Return (x, y) of the center of cell containing provided text 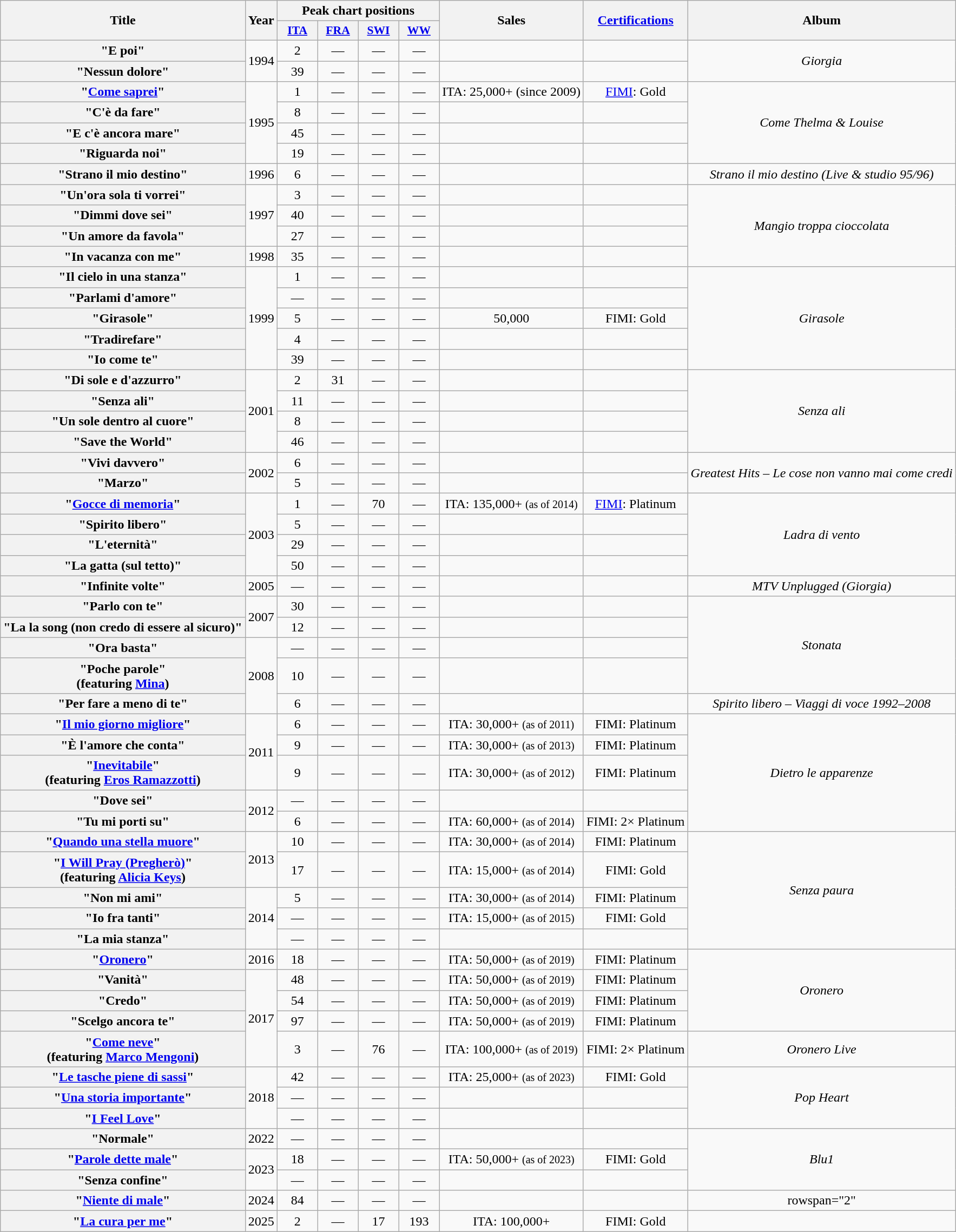
"Una storia importante" (123, 1097)
"Un amore da favola" (123, 236)
ITA (298, 31)
Greatest Hits – Le cose non vanno mai come credi (821, 473)
"Un sole dentro al cuore" (123, 421)
2008 (261, 675)
Title (123, 21)
"Tradirefare" (123, 339)
"Le tasche piene di sassi" (123, 1077)
45 (298, 133)
"Parlami d'amore" (123, 298)
2025 (261, 1221)
2017 (261, 1018)
"Poche parole"(featuring Mina) (123, 675)
1998 (261, 256)
"Quando una stella muore" (123, 842)
48 (298, 980)
29 (298, 545)
"Strano il mio destino" (123, 174)
"L'eternità" (123, 545)
46 (298, 442)
"Io come te" (123, 359)
ITA: 30,000+ (as of 2011) (512, 724)
SWI (379, 31)
"Normale" (123, 1139)
"Non mi ami" (123, 898)
"Infinite volte" (123, 586)
2022 (261, 1139)
"La mia stanza" (123, 939)
Girasole (821, 318)
"Riguarda noi" (123, 154)
35 (298, 256)
Mangio troppa cioccolata (821, 226)
54 (298, 1000)
"Tu mi porti su" (123, 821)
"Come neve"(featuring Marco Mengoni) (123, 1049)
ITA: 25,000+ (as of 2023) (512, 1077)
2003 (261, 535)
2016 (261, 959)
ITA: 15,000+ (as of 2014) (512, 870)
"Vanità" (123, 980)
rowspan="2" (821, 1201)
2011 (261, 752)
2002 (261, 473)
FRA (338, 31)
4 (298, 339)
"Di sole e d'azzurro" (123, 380)
"Niente di male" (123, 1201)
ITA: 30,000+ (as of 2013) (512, 745)
"La gatta (sul tetto)" (123, 565)
"I Will Pray (Pregherò)"(featuring Alicia Keys) (123, 870)
"E poi" (123, 50)
"Gocce di memoria" (123, 504)
2024 (261, 1201)
ITA: 50,000+ (as of 2023) (512, 1159)
"I Feel Love" (123, 1118)
19 (298, 154)
42 (298, 1077)
30 (298, 607)
2001 (261, 411)
1995 (261, 123)
Giorgia (821, 61)
Strano il mio destino (Live & studio 95/96) (821, 174)
Senza paura (821, 891)
"Dimmi dove sei" (123, 215)
ITA: 100,000+ (as of 2019) (512, 1049)
Come Thelma & Louise (821, 123)
"Il cielo in una stanza" (123, 277)
Ladra di vento (821, 535)
"Credo" (123, 1000)
"La cura per me" (123, 1221)
ITA: 30,000+ (as of 2012) (512, 773)
"Dove sei" (123, 801)
Oronero (821, 990)
2005 (261, 586)
1997 (261, 215)
Stonata (821, 645)
70 (379, 504)
Pop Heart (821, 1097)
1999 (261, 318)
"Per fare a meno di te" (123, 703)
31 (338, 380)
"Spirito libero" (123, 524)
27 (298, 236)
"In vacanza con me" (123, 256)
"Marzo" (123, 483)
"Inevitabile"(featuring Eros Ramazzotti) (123, 773)
"Ora basta" (123, 648)
"C'è da fare" (123, 113)
Dietro le apparenze (821, 773)
"Parlo con te" (123, 607)
"Io fra tanti" (123, 918)
"Senza ali" (123, 401)
"Nessun dolore" (123, 71)
"La la song (non credo di essere al sicuro)" (123, 627)
MTV Unplugged (Giorgia) (821, 586)
ITA: 135,000+ (as of 2014) (512, 504)
97 (298, 1021)
WW (419, 31)
ITA: 25,000+ (since 2009) (512, 92)
40 (298, 215)
Sales (512, 21)
50,000 (512, 318)
1996 (261, 174)
"Il mio giorno migliore" (123, 724)
ITA: 60,000+ (as of 2014) (512, 821)
2013 (261, 859)
50 (298, 565)
"Save the World" (123, 442)
"Parole dette male" (123, 1159)
Senza ali (821, 411)
"E c'è ancora mare" (123, 133)
"Senza confine" (123, 1180)
2007 (261, 617)
"Girasole" (123, 318)
Album (821, 21)
76 (379, 1049)
ITA: 15,000+ (as of 2015) (512, 918)
Certifications (635, 21)
Year (261, 21)
84 (298, 1201)
Peak chart positions (358, 11)
Spirito libero – Viaggi di voce 1992–2008 (821, 703)
11 (298, 401)
"Vivi davvero" (123, 463)
12 (298, 627)
2014 (261, 918)
Blu1 (821, 1159)
2012 (261, 811)
"Scelgo ancora te" (123, 1021)
ITA: 100,000+ (512, 1221)
2018 (261, 1097)
"Un'ora sola ti vorrei" (123, 195)
"Come saprei" (123, 92)
Oronero Live (821, 1049)
2023 (261, 1170)
1994 (261, 61)
"Oronero" (123, 959)
193 (419, 1221)
"È l'amore che conta" (123, 745)
